Return the (X, Y) coordinate for the center point of the cell that contains the specified text.  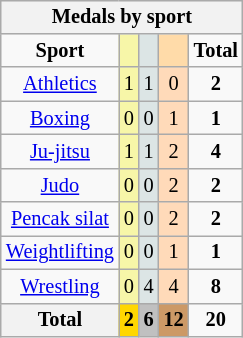
Sport (60, 51)
Judo (60, 185)
Boxing (60, 118)
6 (149, 320)
Wrestling (60, 286)
Ju-jitsu (60, 152)
8 (216, 286)
20 (216, 320)
Weightlifting (60, 253)
Pencak silat (60, 219)
Medals by sport (122, 17)
12 (174, 320)
Athletics (60, 84)
